Identify which cell holds the provided text, then report its (x, y) central coordinate. 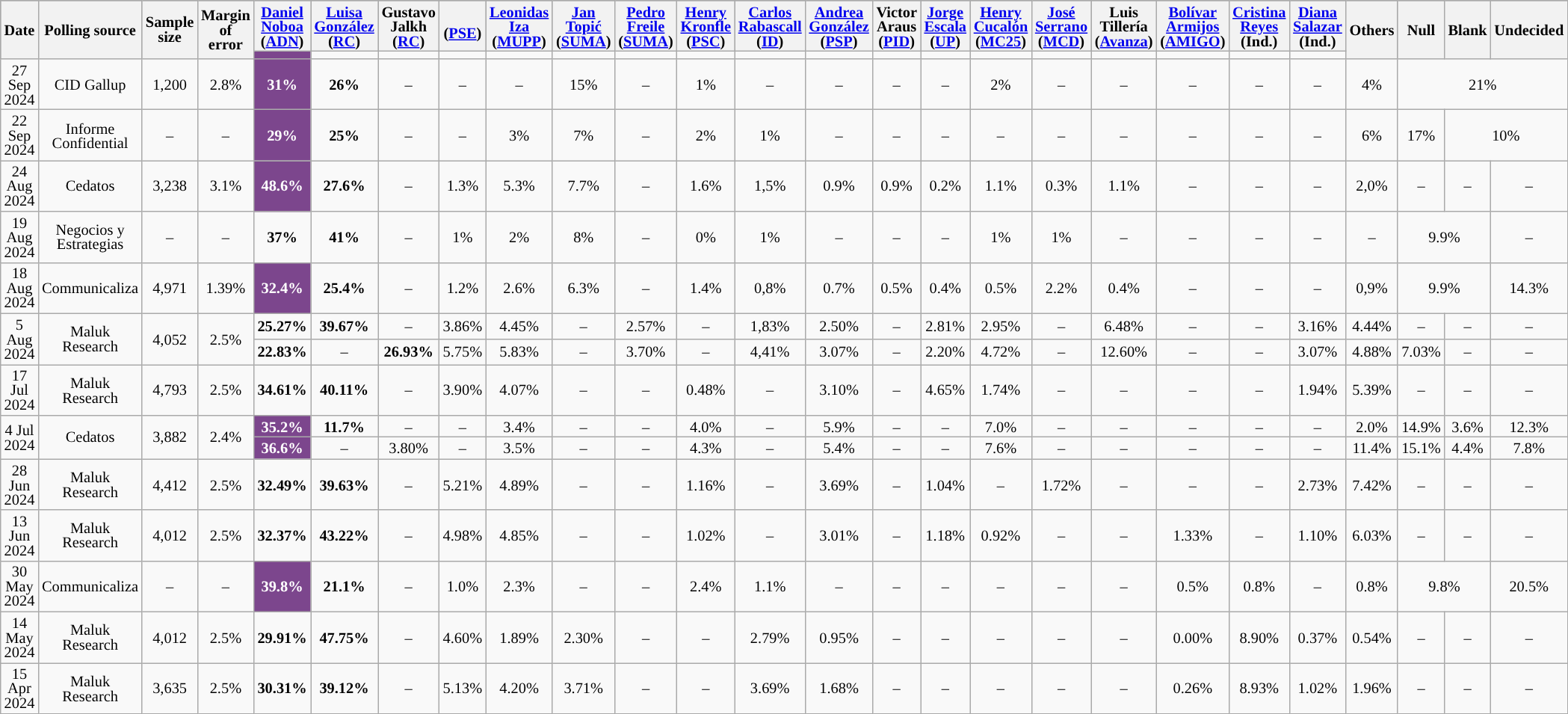
2.79% (770, 637)
Bolívar Armijos(AMIGO) (1193, 25)
4,793 (170, 390)
1.89% (519, 637)
0.92% (1001, 535)
26% (345, 84)
3% (519, 135)
Henry Cucalón(MC25) (1001, 25)
1.10% (1317, 535)
4.89% (519, 484)
12.60% (1124, 351)
43.22% (345, 535)
1.2% (463, 288)
29% (283, 135)
21% (1483, 84)
0.7% (839, 288)
Null (1421, 29)
5.13% (463, 688)
2.20% (945, 351)
CID Gallup (90, 84)
1,200 (170, 84)
1.16% (706, 484)
14.9% (1421, 426)
8.93% (1259, 688)
39.8% (283, 586)
14 May 2024 (19, 637)
32.37% (283, 535)
(PSE) (463, 25)
1.33% (1193, 535)
Blank (1468, 29)
27 Sep 2024 (19, 84)
31% (283, 84)
4.85% (519, 535)
22 Sep 2024 (19, 135)
13 Jun 2024 (19, 535)
4.4% (1468, 447)
0.95% (839, 637)
39.67% (345, 326)
1.18% (945, 535)
2.73% (1317, 484)
25.27% (283, 326)
Jorge Escala(UP) (945, 25)
1.68% (839, 688)
5.83% (519, 351)
3,882 (170, 437)
10% (1506, 135)
18 Aug 2024 (19, 288)
21.1% (345, 586)
4,41% (770, 351)
15% (583, 84)
27.6% (345, 185)
0.00% (1193, 637)
Leonidas Iza(MUPP) (519, 25)
1.04% (945, 484)
25% (345, 135)
Andrea González(PSP) (839, 25)
0,9% (1372, 288)
2.30% (583, 637)
15.1% (1421, 447)
5.3% (519, 185)
1.3% (463, 185)
Luisa González(RC) (345, 25)
6.3% (583, 288)
6.48% (1124, 326)
3.5% (519, 447)
3.10% (839, 390)
0.48% (706, 390)
4.98% (463, 535)
3.71% (583, 688)
4.07% (519, 390)
32.49% (283, 484)
1.72% (1061, 484)
5.39% (1372, 390)
14.3% (1529, 288)
5 Aug 2024 (19, 339)
4.3% (706, 447)
3.70% (646, 351)
26.93% (409, 351)
Jan Topić(SUMA) (583, 25)
47.75% (345, 637)
4.45% (519, 326)
Others (1372, 29)
4.65% (945, 390)
1,5% (770, 185)
3.01% (839, 535)
7% (583, 135)
4 Jul 2024 (19, 437)
4.44% (1372, 326)
17% (1421, 135)
5.75% (463, 351)
3,238 (170, 185)
2.3% (519, 586)
30 May 2024 (19, 586)
0.2% (945, 185)
20.5% (1529, 586)
Luis Tillería(Avanza) (1124, 25)
2.8% (226, 84)
41% (345, 237)
34.61% (283, 390)
Undecided (1529, 29)
7.7% (583, 185)
3.90% (463, 390)
35.2% (283, 426)
7.6% (1001, 447)
1.0% (463, 586)
9.8% (1444, 586)
Gustavo Jalkh(RC) (409, 25)
4.20% (519, 688)
1.96% (1372, 688)
2.81% (945, 326)
39.63% (345, 484)
2.0% (1372, 426)
4,052 (170, 339)
Carlos Rabascall(ID) (770, 25)
0,8% (770, 288)
4.88% (1372, 351)
3.6% (1468, 426)
40.11% (345, 390)
37% (283, 237)
Date (19, 29)
39.12% (345, 688)
22.83% (283, 351)
1.6% (706, 185)
3.80% (409, 447)
28 Jun 2024 (19, 484)
1.4% (706, 288)
0.26% (1193, 688)
5.4% (839, 447)
3.16% (1317, 326)
12.3% (1529, 426)
2.2% (1061, 288)
5.21% (463, 484)
3,635 (170, 688)
6.03% (1372, 535)
Cristina Reyes(Ind.) (1259, 25)
1,83% (770, 326)
29.91% (283, 637)
0.37% (1317, 637)
2,0% (1372, 185)
4.0% (706, 426)
4,412 (170, 484)
17 Jul 2024 (19, 390)
3.1% (226, 185)
25.4% (345, 288)
Henry Kronfle(PSC) (706, 25)
11.7% (345, 426)
3.86% (463, 326)
1.74% (1001, 390)
0% (706, 237)
48.6% (283, 185)
36.6% (283, 447)
2.6% (519, 288)
Negocios y Estrategias (90, 237)
0.3% (1061, 185)
24 Aug 2024 (19, 185)
32.4% (283, 288)
7.03% (1421, 351)
Informe Confidential (90, 135)
1.94% (1317, 390)
José Serrano(MCD) (1061, 25)
4,971 (170, 288)
Diana Salazar(Ind.) (1317, 25)
0.54% (1372, 637)
Polling source (90, 29)
Sample size (170, 29)
19 Aug 2024 (19, 237)
Pedro Freile(SUMA) (646, 25)
2.95% (1001, 326)
15 Apr 2024 (19, 688)
4.72% (1001, 351)
Victor Araus(PID) (897, 25)
2.50% (839, 326)
Daniel Noboa(ADN) (283, 25)
5.9% (839, 426)
2.57% (646, 326)
7.0% (1001, 426)
11.4% (1372, 447)
6% (1372, 135)
Marginof error (226, 29)
30.31% (283, 688)
8.90% (1259, 637)
4.60% (463, 637)
7.8% (1529, 447)
4% (1372, 84)
8% (583, 237)
1.39% (226, 288)
3.4% (519, 426)
7.42% (1372, 484)
